From the cell containing the given text, extract its center point as [x, y] coordinate. 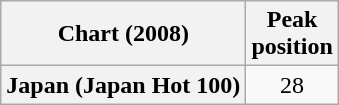
Japan (Japan Hot 100) [124, 85]
Peakposition [292, 34]
28 [292, 85]
Chart (2008) [124, 34]
